Identify which cell holds the provided text, then report its (x, y) central coordinate. 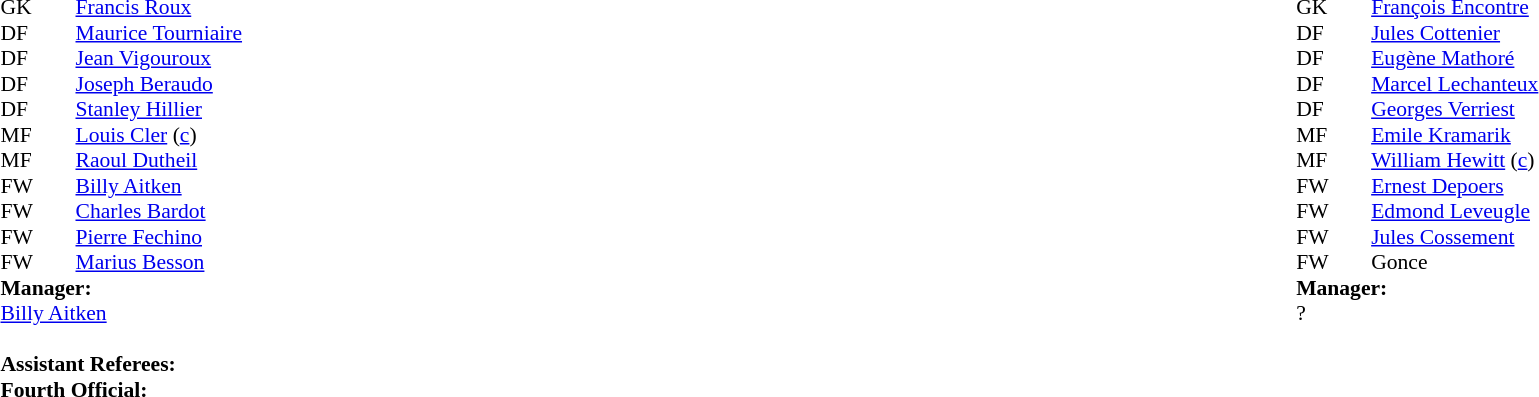
Joseph Beraudo (160, 84)
Raoul Dutheil (160, 161)
Emile Kramarik (1454, 135)
Ernest Depoers (1454, 186)
Marius Besson (160, 263)
Pierre Fechino (160, 237)
Georges Verriest (1454, 109)
Charles Bardot (160, 211)
Edmond Leveugle (1454, 211)
Maurice Tourniaire (160, 33)
Eugène Mathoré (1454, 59)
Billy Aitken (160, 186)
Louis Cler (c) (160, 135)
? (1417, 313)
Jules Cossement (1454, 237)
Gonce (1454, 263)
Jules Cottenier (1454, 33)
Stanley Hillier (160, 109)
Jean Vigouroux (160, 59)
William Hewitt (c) (1454, 161)
Marcel Lechanteux (1454, 84)
